Find where the given text appears and provide that cell's center as [X, Y] coordinate. 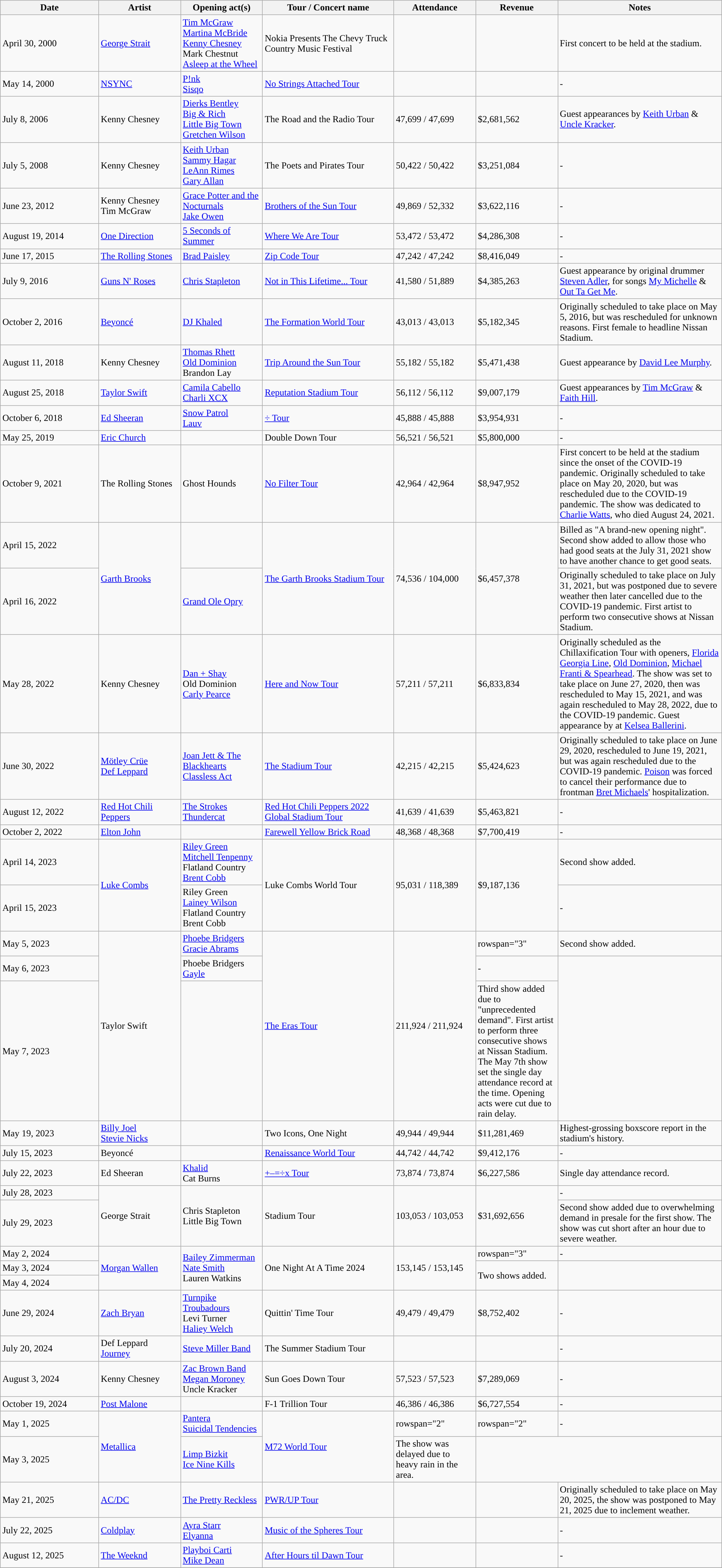
41,580 / 51,889 [435, 281]
Elton John [140, 832]
42,215 / 42,215 [435, 766]
Guest appearance by David Lee Murphy. [639, 362]
The Formation World Tour [328, 321]
Guns N' Roses [140, 281]
45,888 / 45,888 [435, 418]
Opening act(s) [221, 8]
The Road and the Radio Tour [328, 119]
October 2, 2022 [49, 832]
211,924 / 211,924 [435, 1026]
July 28, 2023 [49, 1193]
$7,700,419 [517, 832]
73,874 / 73,874 [435, 1173]
Zac Brown BandMegan MoroneyUncle Kracker [221, 1379]
May 5, 2023 [49, 944]
Two shows added. [517, 1275]
October 19, 2024 [49, 1404]
Joan Jett & The BlackheartsClassless Act [221, 766]
56,521 / 56,521 [435, 438]
57,523 / 57,523 [435, 1379]
Ayra StarrElyanna [221, 1530]
$6,727,554 [517, 1404]
Bailey ZimmermanNate SmithLauren Watkins [221, 1268]
May 4, 2024 [49, 1283]
56,112 / 56,112 [435, 392]
May 14, 2000 [49, 84]
$6,457,378 [517, 579]
KhalidCat Burns [221, 1173]
P!nkSisqo [221, 84]
April 16, 2022 [49, 601]
95,031 / 118,389 [435, 885]
Tour / Concert name [328, 8]
$2,681,562 [517, 119]
The Eras Tour [328, 1026]
$6,227,586 [517, 1173]
Guest appearances by Tim McGraw & Faith Hill. [639, 392]
Sun Goes Down Tour [328, 1379]
October 6, 2018 [49, 418]
Notes [639, 8]
Chris StapletonLittle Big Town [221, 1216]
No Filter Tour [328, 484]
Revenue [517, 8]
Here and Now Tour [328, 684]
AC/DC [140, 1500]
Luke Combs World Tour [328, 885]
August 11, 2018 [49, 362]
October 9, 2021 [49, 484]
Guest appearance by original drummer Steven Adler, for songs My Michelle & Out Ta Get Me. [639, 281]
Morgan Wallen [140, 1268]
Turnpike TroubadoursLevi TurnerHaliey Welch [221, 1313]
+–=÷x Tour [328, 1173]
NSYNC [140, 84]
Metallica [140, 1447]
50,422 / 50,422 [435, 165]
Riley GreenMitchell TenpennyFlatland CountryBrent Cobb [221, 862]
The Garth Brooks Stadium Tour [328, 579]
Steve Miller Band [221, 1348]
F-1 Trillion Tour [328, 1404]
Garth Brooks [140, 579]
$11,281,469 [517, 1133]
No Strings Attached Tour [328, 84]
Luke Combs [140, 885]
Brad Paisley [221, 256]
April 15, 2023 [49, 908]
Stadium Tour [328, 1216]
$9,007,179 [517, 392]
46,386 / 46,386 [435, 1404]
Chris Stapleton [221, 281]
The Summer Stadium Tour [328, 1348]
47,242 / 47,242 [435, 256]
Ghost Hounds [221, 484]
$5,463,821 [517, 812]
M72 World Tour [328, 1447]
July 20, 2024 [49, 1348]
Red Hot Chili Peppers [140, 812]
44,742 / 44,742 [435, 1153]
42,964 / 42,964 [435, 484]
Renaissance World Tour [328, 1153]
Grand Ole Opry [221, 601]
July 15, 2023 [49, 1153]
Single day attendance record. [639, 1173]
Artist [140, 8]
May 3, 2025 [49, 1459]
PWR/UP Tour [328, 1500]
Dan + ShayOld DominionCarly Pearce [221, 684]
Mötley CrüeDef Leppard [140, 766]
Billy JoelStevie Nicks [140, 1133]
Eric Church [140, 438]
$8,752,402 [517, 1313]
Playboi CartiMike Dean [221, 1555]
Not in This Lifetime... Tour [328, 281]
Double Down Tour [328, 438]
Highest-grossing boxscore report in the stadium's history. [639, 1133]
Guest appearances by Keith Urban & Uncle Kracker. [639, 119]
Farewell Yellow Brick Road [328, 832]
Trip Around the Sun Tour [328, 362]
$4,385,263 [517, 281]
57,211 / 57,211 [435, 684]
Brothers of the Sun Tour [328, 206]
July 29, 2023 [49, 1223]
After Hours til Dawn Tour [328, 1555]
$5,424,623 [517, 766]
Quittin' Time Tour [328, 1313]
Dierks BentleyBig & RichLittle Big TownGretchen Wilson [221, 119]
The Pretty Reckless [221, 1500]
May 6, 2023 [49, 968]
Red Hot Chili Peppers 2022 Global Stadium Tour [328, 812]
55,182 / 55,182 [435, 362]
$3,954,931 [517, 418]
July 8, 2006 [49, 119]
$9,187,136 [517, 885]
Def LeppardJourney [140, 1348]
October 2, 2016 [49, 321]
July 5, 2008 [49, 165]
$8,947,952 [517, 484]
August 19, 2014 [49, 236]
103,053 / 103,053 [435, 1216]
$5,182,345 [517, 321]
$3,622,116 [517, 206]
May 25, 2019 [49, 438]
Date [49, 8]
May 21, 2025 [49, 1500]
Riley GreenLainey WilsonFlatland CountryBrent Cobb [221, 908]
June 23, 2012 [49, 206]
One Night At A Time 2024 [328, 1268]
49,479 / 49,479 [435, 1313]
$31,692,656 [517, 1216]
Camila CabelloCharli XCX [221, 392]
$5,800,000 [517, 438]
48,368 / 48,368 [435, 832]
$8,416,049 [517, 256]
August 12, 2025 [49, 1555]
÷ Tour [328, 418]
Music of the Spheres Tour [328, 1530]
Coldplay [140, 1530]
$6,833,834 [517, 684]
Two Icons, One Night [328, 1133]
July 22, 2023 [49, 1173]
August 25, 2018 [49, 392]
49,944 / 49,944 [435, 1133]
Post Malone [140, 1404]
53,472 / 53,472 [435, 236]
July 22, 2025 [49, 1530]
May 28, 2022 [49, 684]
Attendance [435, 8]
153,145 / 153,145 [435, 1268]
Where We Are Tour [328, 236]
The StrokesThundercat [221, 812]
5 Seconds of Summer [221, 236]
Tim McGrawMartina McBrideKenny ChesneyMark ChestnutAsleep at the Wheel [221, 43]
Second show added due to overwhelming demand in presale for the first show. The show was cut short after an hour due to severe weather. [639, 1223]
$9,412,176 [517, 1153]
Phoebe BridgersGracie Abrams [221, 944]
April 30, 2000 [49, 43]
The Weeknd [140, 1555]
The Stadium Tour [328, 766]
$4,286,308 [517, 236]
Zach Bryan [140, 1313]
$3,251,084 [517, 165]
Thomas RhettOld DominionBrandon Lay [221, 362]
May 2, 2024 [49, 1253]
May 1, 2025 [49, 1424]
May 7, 2023 [49, 1051]
Nokia Presents The Chevy Truck Country Music Festival [328, 43]
47,699 / 47,699 [435, 119]
$5,471,438 [517, 362]
July 9, 2016 [49, 281]
June 29, 2024 [49, 1313]
May 3, 2024 [49, 1268]
Reputation Stadium Tour [328, 392]
DJ Khaled [221, 321]
PanteraSuicidal Tendencies [221, 1424]
August 3, 2024 [49, 1379]
One Direction [140, 236]
April 15, 2022 [49, 545]
74,536 / 104,000 [435, 579]
Zip Code Tour [328, 256]
Phoebe BridgersGayle [221, 968]
First concert to be held at the stadium. [639, 43]
The show was delayed due to heavy rain in the area. [435, 1459]
43,013 / 43,013 [435, 321]
June 17, 2015 [49, 256]
May 19, 2023 [49, 1133]
August 12, 2022 [49, 812]
April 14, 2023 [49, 862]
The Poets and Pirates Tour [328, 165]
41,639 / 41,639 [435, 812]
Kenny ChesneyTim McGraw [140, 206]
Grace Potter and the NocturnalsJake Owen [221, 206]
Limp BizkitIce Nine Kills [221, 1459]
Keith UrbanSammy HagarLeAnn RimesGary Allan [221, 165]
Originally scheduled to take place on May 5, 2016, but was rescheduled for unknown reasons. First female to headline Nissan Stadium. [639, 321]
Originally scheduled to take place on May 20, 2025, the show was postponed to May 21, 2025 due to inclement weather. [639, 1500]
Snow PatrolLauv [221, 418]
$7,289,069 [517, 1379]
June 30, 2022 [49, 766]
49,869 / 52,332 [435, 206]
